For the text-containing cell, return its midpoint in (x, y) coordinate format. 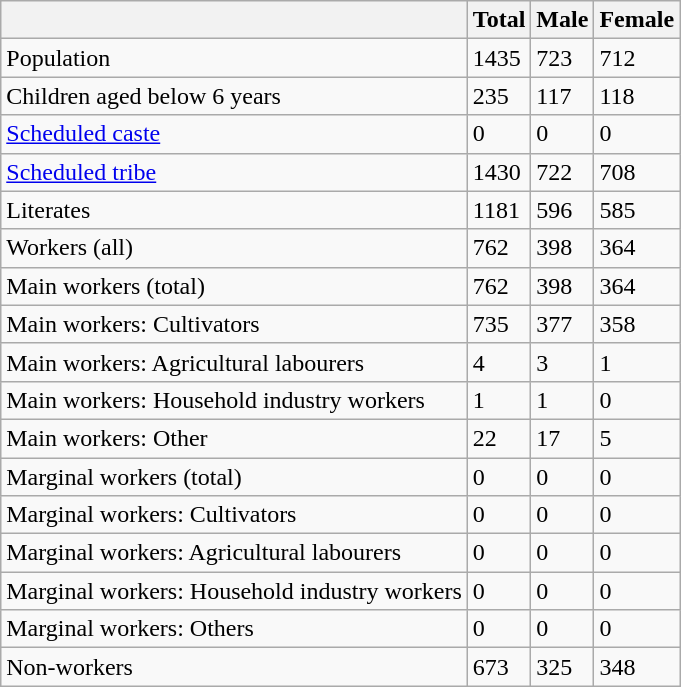
Non-workers (234, 667)
Marginal workers: Household industry workers (234, 591)
22 (499, 438)
Marginal workers: Cultivators (234, 515)
358 (637, 324)
708 (637, 172)
Total (499, 20)
Scheduled tribe (234, 172)
673 (499, 667)
Scheduled caste (234, 134)
Marginal workers (total) (234, 477)
Male (562, 20)
585 (637, 210)
1181 (499, 210)
235 (499, 96)
Main workers: Agricultural labourers (234, 362)
Female (637, 20)
Main workers: Household industry workers (234, 400)
Main workers: Other (234, 438)
723 (562, 58)
325 (562, 667)
Population (234, 58)
3 (562, 362)
596 (562, 210)
Literates (234, 210)
Main workers: Cultivators (234, 324)
Marginal workers: Others (234, 629)
5 (637, 438)
348 (637, 667)
1435 (499, 58)
712 (637, 58)
4 (499, 362)
Children aged below 6 years (234, 96)
1430 (499, 172)
722 (562, 172)
377 (562, 324)
17 (562, 438)
Main workers (total) (234, 286)
735 (499, 324)
118 (637, 96)
Marginal workers: Agricultural labourers (234, 553)
117 (562, 96)
Workers (all) (234, 248)
